Return the [X, Y] coordinate for the center point of the cell that contains the specified text.  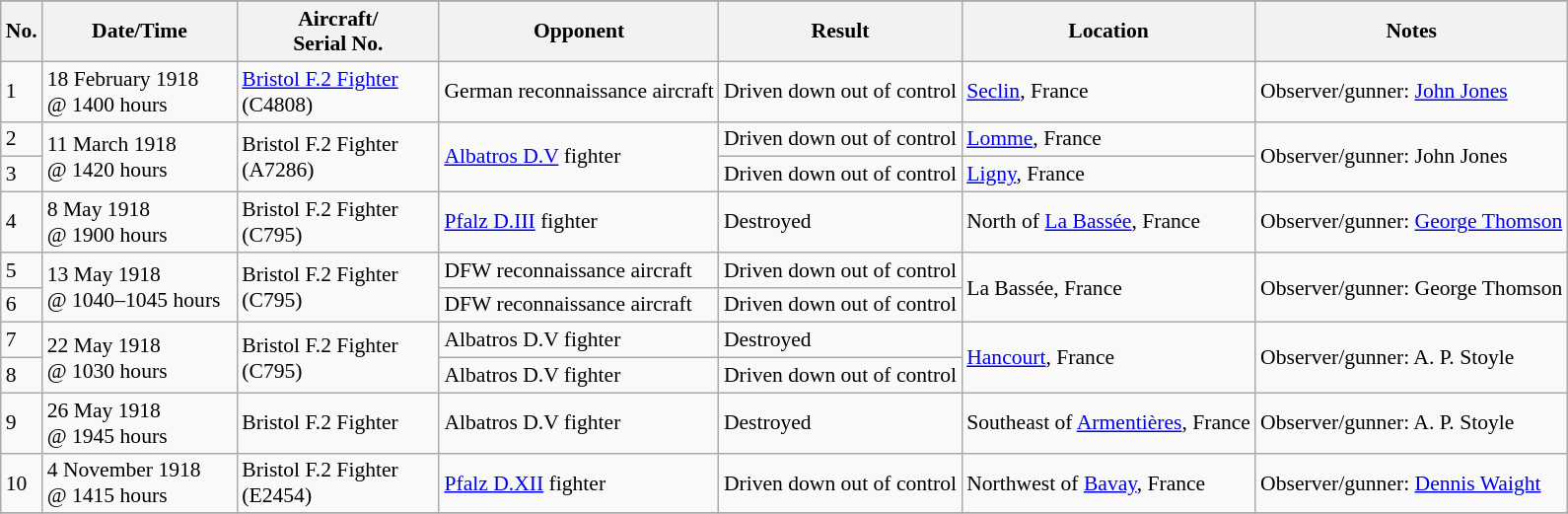
Result [840, 32]
7 [22, 340]
Location [1108, 32]
5 [22, 270]
9 [22, 422]
Pfalz D.III fighter [578, 223]
11 March 1918@ 1420 hours [140, 156]
Bristol F.2 Fighter(C4808) [337, 91]
Bristol F.2 Fighter(A7286) [337, 156]
8 [22, 376]
Southeast of Armentières, France [1108, 422]
4 [22, 223]
North of La Bassée, France [1108, 223]
Observer/gunner: Dennis Waight [1411, 483]
22 May 1918@ 1030 hours [140, 357]
Opponent [578, 32]
La Bassée, France [1108, 288]
2 [22, 139]
German reconnaissance aircraft [578, 91]
Bristol F.2 Fighter [337, 422]
8 May 1918@ 1900 hours [140, 223]
4 November 1918@ 1415 hours [140, 483]
Pfalz D.XII fighter [578, 483]
Lomme, France [1108, 139]
Bristol F.2 Fighter(E2454) [337, 483]
3 [22, 175]
Date/Time [140, 32]
Notes [1411, 32]
26 May 1918@ 1945 hours [140, 422]
Aircraft/Serial No. [337, 32]
18 February 1918@ 1400 hours [140, 91]
13 May 1918@ 1040–1045 hours [140, 288]
1 [22, 91]
No. [22, 32]
Hancourt, France [1108, 357]
Northwest of Bavay, France [1108, 483]
Ligny, France [1108, 175]
10 [22, 483]
6 [22, 305]
Seclin, France [1108, 91]
